From the cell containing the given text, extract its center point as (X, Y) coordinate. 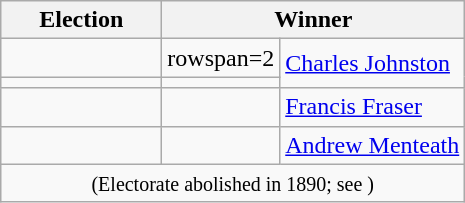
rowspan=2 (221, 58)
Andrew Menteath (372, 145)
Winner (314, 20)
(Electorate abolished in 1890; see ) (233, 183)
Francis Fraser (372, 107)
Charles Johnston (372, 64)
Election (82, 20)
